Pinpoint the cell where the given text exists, returning its (X, Y) midpoint coordinate. 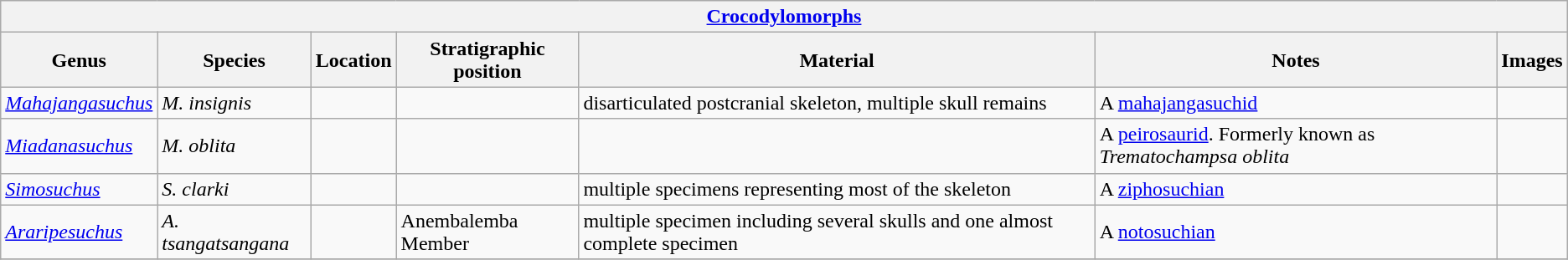
M. oblita (235, 145)
Genus (79, 60)
Stratigraphic position (487, 60)
Anembalemba Member (487, 232)
Crocodylomorphs (784, 17)
Notes (1296, 60)
Images (1532, 60)
multiple specimens representing most of the skeleton (837, 189)
A peirosaurid. Formerly known as Trematochampsa oblita (1296, 145)
Miadanasuchus (79, 145)
S. clarki (235, 189)
Species (235, 60)
A ziphosuchian (1296, 189)
M. insignis (235, 103)
Location (353, 60)
Araripesuchus (79, 232)
A mahajangasuchid (1296, 103)
multiple specimen including several skulls and one almost complete specimen (837, 232)
A. tsangatsangana (235, 232)
Mahajangasuchus (79, 103)
Simosuchus (79, 189)
A notosuchian (1296, 232)
disarticulated postcranial skeleton, multiple skull remains (837, 103)
Material (837, 60)
